Capture the cell that displays the provided text and extract its [X, Y] central coordinate. 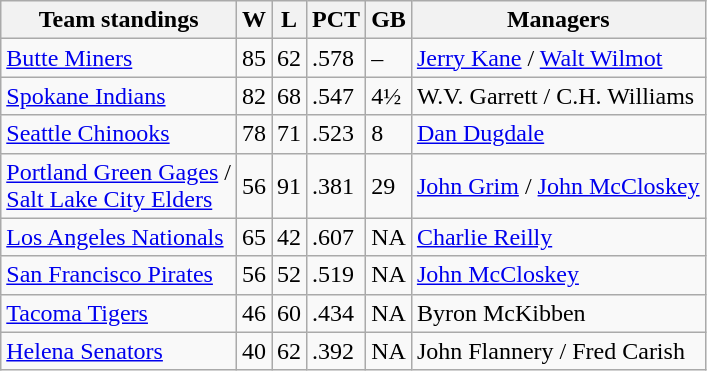
Spokane Indians [119, 96]
.519 [336, 275]
San Francisco Pirates [119, 275]
Seattle Chinooks [119, 134]
.392 [336, 351]
Byron McKibben [558, 313]
L [290, 20]
PCT [336, 20]
85 [254, 58]
60 [290, 313]
Charlie Reilly [558, 237]
4½ [389, 96]
82 [254, 96]
42 [290, 237]
68 [290, 96]
78 [254, 134]
71 [290, 134]
.578 [336, 58]
W [254, 20]
Managers [558, 20]
W.V. Garrett / C.H. Williams [558, 96]
.434 [336, 313]
91 [290, 186]
Los Angeles Nationals [119, 237]
Helena Senators [119, 351]
29 [389, 186]
52 [290, 275]
.607 [336, 237]
– [389, 58]
Dan Dugdale [558, 134]
Jerry Kane / Walt Wilmot [558, 58]
.381 [336, 186]
John Grim / John McCloskey [558, 186]
Butte Miners [119, 58]
65 [254, 237]
40 [254, 351]
46 [254, 313]
Tacoma Tigers [119, 313]
8 [389, 134]
GB [389, 20]
John McCloskey [558, 275]
.523 [336, 134]
.547 [336, 96]
Portland Green Gages / Salt Lake City Elders [119, 186]
Team standings [119, 20]
John Flannery / Fred Carish [558, 351]
